Extract the [x, y] coordinate from the center of the cell holding the provided text.  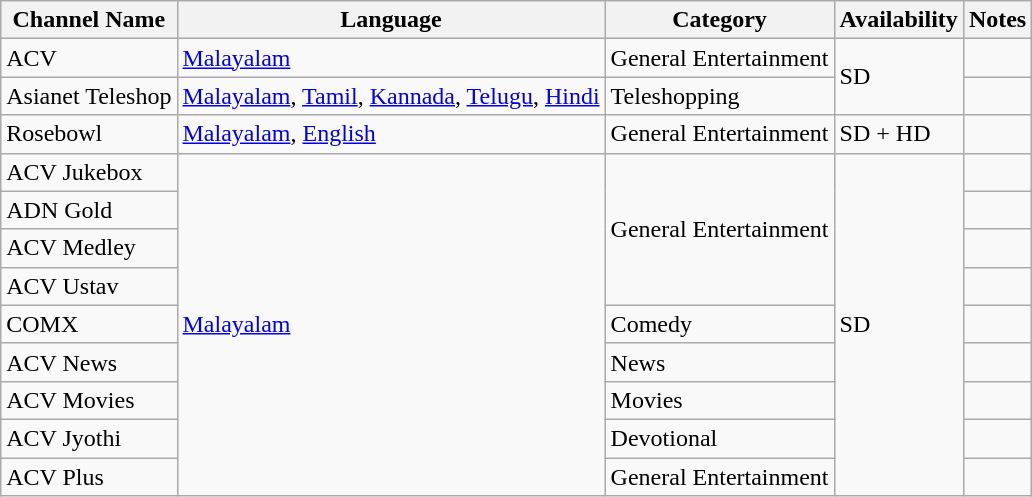
Malayalam, Tamil, Kannada, Telugu, Hindi [391, 96]
Rosebowl [89, 134]
ACV [89, 58]
ACV Jyothi [89, 438]
ACV Ustav [89, 286]
Channel Name [89, 20]
Asianet Teleshop [89, 96]
ACV Jukebox [89, 172]
Malayalam, English [391, 134]
SD + HD [898, 134]
Language [391, 20]
Category [720, 20]
ACV Movies [89, 400]
Availability [898, 20]
Notes [997, 20]
ADN Gold [89, 210]
ACV News [89, 362]
Comedy [720, 324]
COMX [89, 324]
Devotional [720, 438]
News [720, 362]
ACV Medley [89, 248]
Teleshopping [720, 96]
Movies [720, 400]
ACV Plus [89, 477]
